Identify which cell holds the provided text, then report its (X, Y) central coordinate. 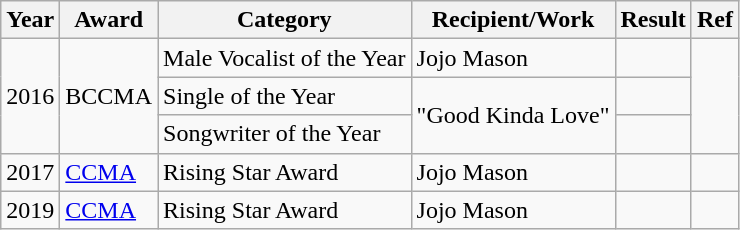
Ref (714, 20)
BCCMA (109, 96)
Recipient/Work (513, 20)
2017 (30, 172)
"Good Kinda Love" (513, 115)
Songwriter of the Year (284, 134)
Single of the Year (284, 96)
Male Vocalist of the Year (284, 58)
2016 (30, 96)
Year (30, 20)
2019 (30, 210)
Category (284, 20)
Result (653, 20)
Award (109, 20)
